Extract the [X, Y] coordinate from the center of the cell holding the provided text.  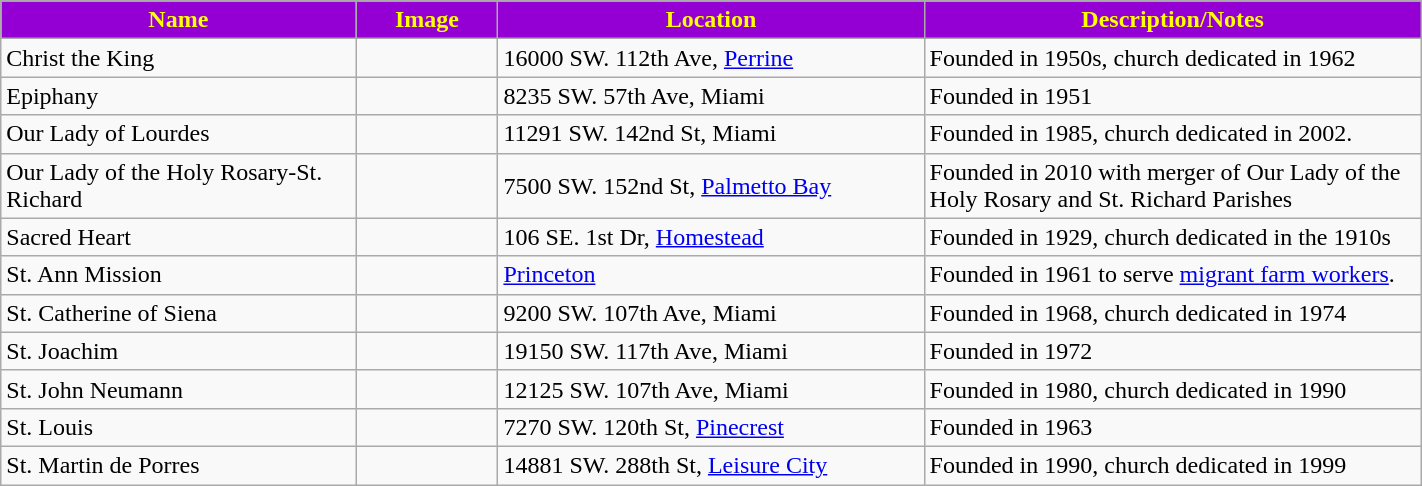
St. Louis [178, 427]
12125 SW. 107th Ave, Miami [711, 389]
Founded in 1985, church dedicated in 2002. [1172, 134]
Our Lady of the Holy Rosary-St. Richard [178, 186]
9200 SW. 107th Ave, Miami [711, 313]
19150 SW. 117th Ave, Miami [711, 351]
Founded in 1968, church dedicated in 1974 [1172, 313]
St. Catherine of Siena [178, 313]
Founded in 1950s, church dedicated in 1962 [1172, 58]
St. Ann Mission [178, 275]
16000 SW. 112th Ave, Perrine [711, 58]
Location [711, 20]
Sacred Heart [178, 237]
11291 SW. 142nd St, Miami [711, 134]
Founded in 1963 [1172, 427]
106 SE. 1st Dr, Homestead [711, 237]
14881 SW. 288th St, Leisure City [711, 465]
Christ the King [178, 58]
Description/Notes [1172, 20]
Founded in 1990, church dedicated in 1999 [1172, 465]
8235 SW. 57th Ave, Miami [711, 96]
7270 SW. 120th St, Pinecrest [711, 427]
St. John Neumann [178, 389]
Founded in 1929, church dedicated in the 1910s [1172, 237]
7500 SW. 152nd St, Palmetto Bay [711, 186]
Princeton [711, 275]
Founded in 1951 [1172, 96]
Founded in 1972 [1172, 351]
St. Martin de Porres [178, 465]
Name [178, 20]
St. Joachim [178, 351]
Image [427, 20]
Epiphany [178, 96]
Founded in 1980, church dedicated in 1990 [1172, 389]
Our Lady of Lourdes [178, 134]
Founded in 2010 with merger of Our Lady of the Holy Rosary and St. Richard Parishes [1172, 186]
Founded in 1961 to serve migrant farm workers. [1172, 275]
